For the text-containing cell, return its midpoint in (x, y) coordinate format. 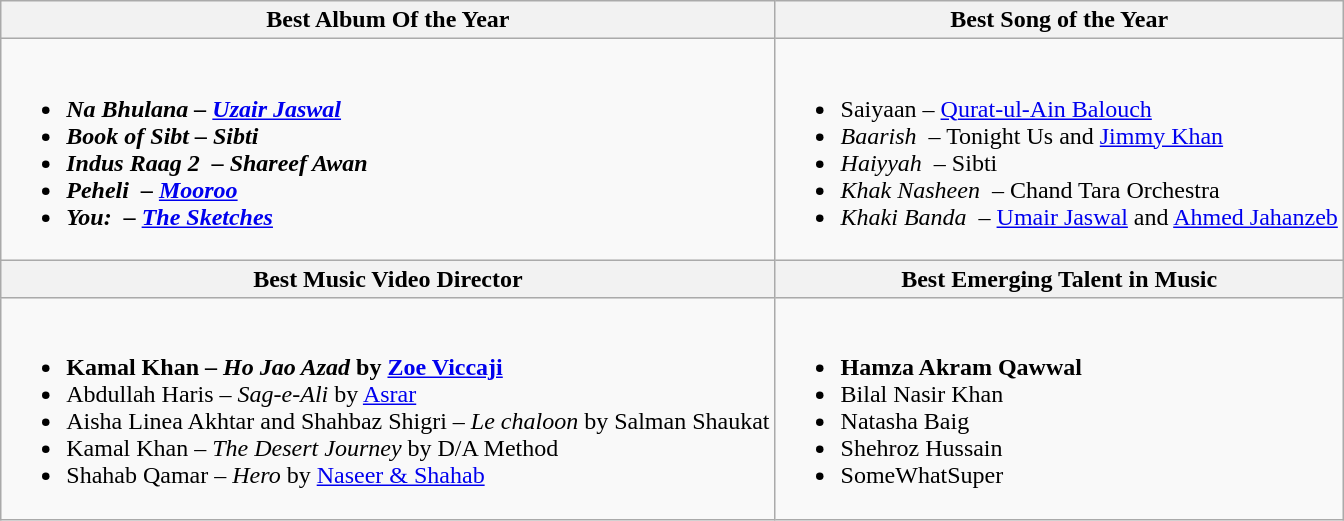
Best Emerging Talent in Music (1059, 279)
Na Bhulana – Uzair JaswalBook of Sibt – SibtiIndus Raag 2 – Shareef AwanPeheli – MoorooYou: – The Sketches (388, 150)
Hamza Akram QawwalBilal Nasir KhanNatasha BaigShehroz HussainSomeWhatSuper (1059, 408)
Best Album Of the Year (388, 20)
Best Music Video Director (388, 279)
Best Song of the Year (1059, 20)
